Return [x, y] of the center of cell containing provided text 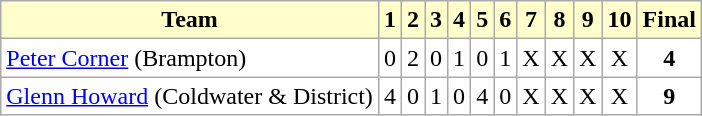
Glenn Howard (Coldwater & District) [190, 96]
10 [620, 20]
5 [482, 20]
8 [559, 20]
Peter Corner (Brampton) [190, 58]
6 [506, 20]
7 [531, 20]
Team [190, 20]
3 [436, 20]
Final [669, 20]
